Extract the (X, Y) coordinate from the center of the cell holding the provided text.  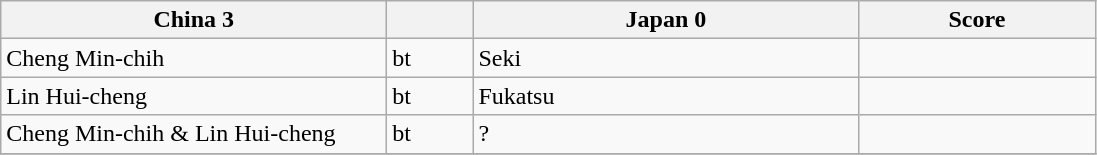
Seki (666, 58)
Score (977, 20)
Cheng Min-chih & Lin Hui-cheng (194, 134)
Japan 0 (666, 20)
? (666, 134)
Lin Hui-cheng (194, 96)
Cheng Min-chih (194, 58)
Fukatsu (666, 96)
China 3 (194, 20)
